Return the (x, y) coordinate for the center point of the cell that contains the specified text.  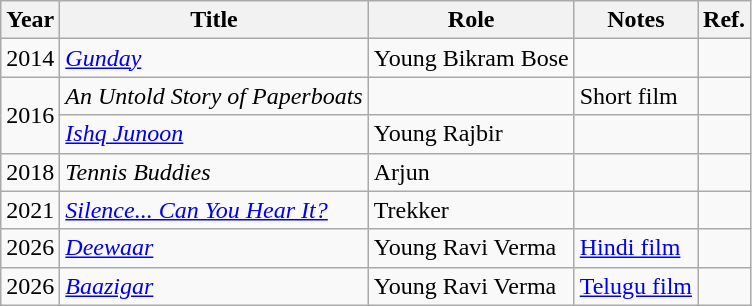
Role (471, 20)
Deewaar (214, 248)
Ishq Junoon (214, 134)
2018 (30, 172)
Notes (636, 20)
Short film (636, 96)
Trekker (471, 210)
Young Rajbir (471, 134)
2014 (30, 58)
Title (214, 20)
Baazigar (214, 286)
Tennis Buddies (214, 172)
Telugu film (636, 286)
Year (30, 20)
Ref. (724, 20)
An Untold Story of Paperboats (214, 96)
Gunday (214, 58)
Arjun (471, 172)
2016 (30, 115)
Hindi film (636, 248)
Silence... Can You Hear It? (214, 210)
2021 (30, 210)
Young Bikram Bose (471, 58)
